Pinpoint the cell where the given text exists, returning its [X, Y] midpoint coordinate. 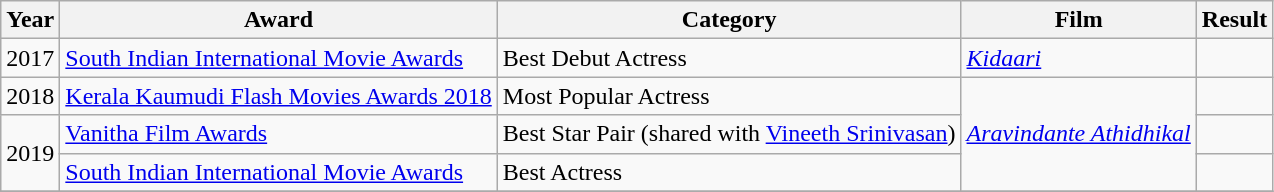
Aravindante Athidhikal [1078, 134]
Best Actress [729, 172]
Best Debut Actress [729, 58]
2018 [30, 96]
Year [30, 20]
Vanitha Film Awards [278, 134]
Category [729, 20]
2017 [30, 58]
Kidaari [1078, 58]
2019 [30, 153]
Best Star Pair (shared with Vineeth Srinivasan) [729, 134]
Award [278, 20]
Most Popular Actress [729, 96]
Film [1078, 20]
Kerala Kaumudi Flash Movies Awards 2018 [278, 96]
Result [1234, 20]
